Pinpoint the cell where the given text exists, returning its [x, y] midpoint coordinate. 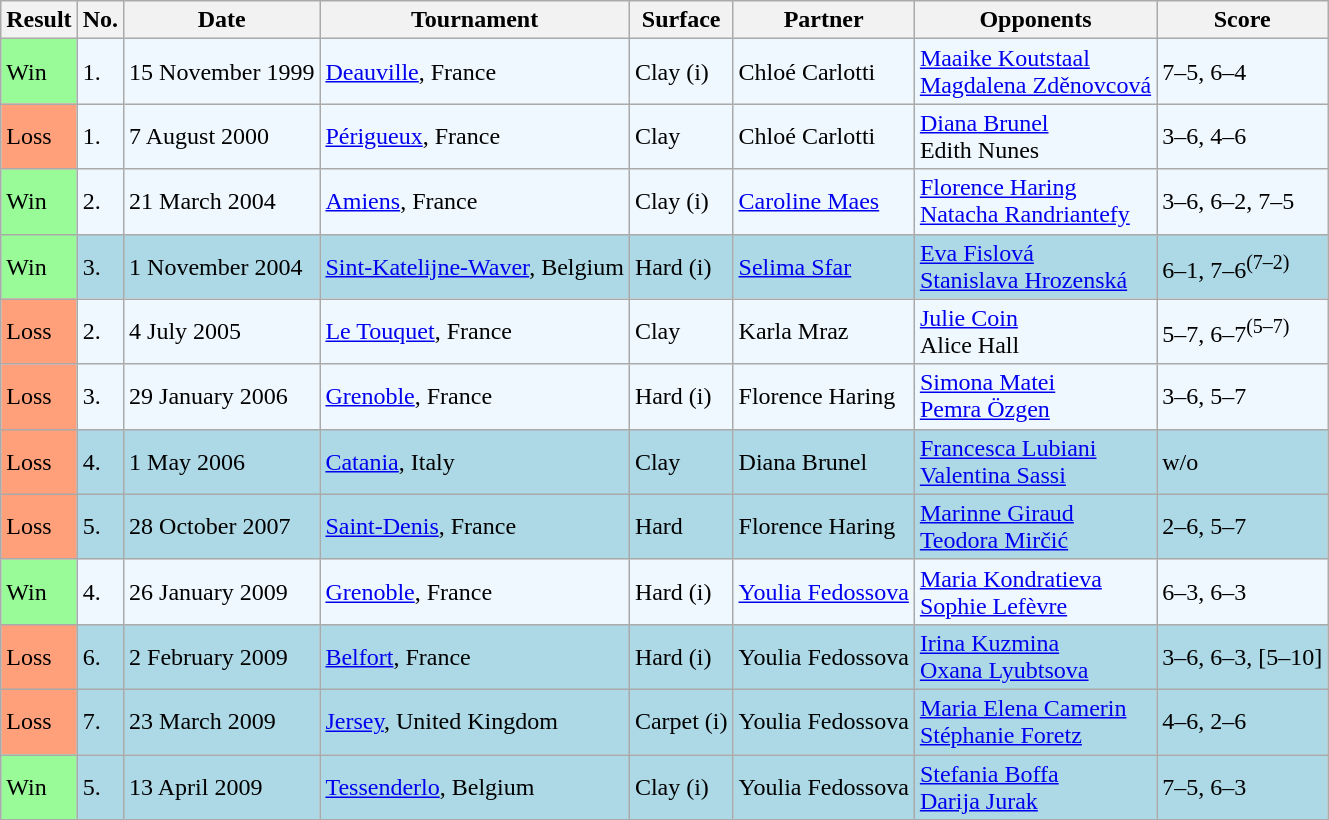
Diana Brunel [824, 462]
Diana Brunel Edith Nunes [1035, 136]
Marinne Giraud Teodora Mirčić [1035, 526]
7. [100, 722]
Surface [681, 20]
15 November 1999 [222, 72]
Julie Coin Alice Hall [1035, 332]
13 April 2009 [222, 786]
7–5, 6–4 [1242, 72]
Opponents [1035, 20]
29 January 2006 [222, 396]
Le Touquet, France [474, 332]
3–6, 5–7 [1242, 396]
Deauville, France [474, 72]
Irina Kuzmina Oxana Lyubtsova [1035, 656]
5–7, 6–7(5–7) [1242, 332]
Maria Kondratieva Sophie Lefèvre [1035, 592]
4–6, 2–6 [1242, 722]
1 November 2004 [222, 266]
1 May 2006 [222, 462]
Eva Fislová Stanislava Hrozenská [1035, 266]
Catania, Italy [474, 462]
Karla Mraz [824, 332]
No. [100, 20]
Selima Sfar [824, 266]
Jersey, United Kingdom [474, 722]
Stefania Boffa Darija Jurak [1035, 786]
Partner [824, 20]
Francesca Lubiani Valentina Sassi [1035, 462]
26 January 2009 [222, 592]
Result [39, 20]
28 October 2007 [222, 526]
6–1, 7–6(7–2) [1242, 266]
Belfort, France [474, 656]
2 February 2009 [222, 656]
Date [222, 20]
Simona Matei Pemra Özgen [1035, 396]
Sint-Katelijne-Waver, Belgium [474, 266]
Saint-Denis, France [474, 526]
6–3, 6–3 [1242, 592]
Périgueux, France [474, 136]
Carpet (i) [681, 722]
4 July 2005 [222, 332]
Maaike Koutstaal Magdalena Zděnovcová [1035, 72]
21 March 2004 [222, 202]
Tessenderlo, Belgium [474, 786]
6. [100, 656]
Maria Elena Camerin Stéphanie Foretz [1035, 722]
3–6, 6–3, [5–10] [1242, 656]
3–6, 6–2, 7–5 [1242, 202]
Hard [681, 526]
23 March 2009 [222, 722]
3–6, 4–6 [1242, 136]
Florence Haring Natacha Randriantefy [1035, 202]
Score [1242, 20]
Caroline Maes [824, 202]
7 August 2000 [222, 136]
7–5, 6–3 [1242, 786]
Tournament [474, 20]
Amiens, France [474, 202]
2–6, 5–7 [1242, 526]
w/o [1242, 462]
